Return the [X, Y] coordinate for the center point of the cell that contains the specified text.  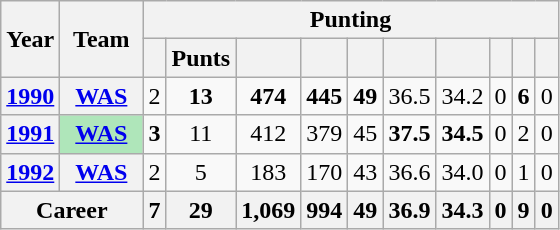
474 [268, 96]
36.9 [410, 210]
3 [154, 134]
1992 [30, 172]
994 [324, 210]
Career [72, 210]
13 [201, 96]
Punts [201, 58]
7 [154, 210]
1,069 [268, 210]
1 [524, 172]
37.5 [410, 134]
36.6 [410, 172]
379 [324, 134]
34.2 [462, 96]
34.3 [462, 210]
Year [30, 39]
45 [366, 134]
43 [366, 172]
29 [201, 210]
5 [201, 172]
445 [324, 96]
1991 [30, 134]
1990 [30, 96]
Punting [350, 20]
9 [524, 210]
11 [201, 134]
183 [268, 172]
412 [268, 134]
Team [102, 39]
170 [324, 172]
6 [524, 96]
36.5 [410, 96]
34.5 [462, 134]
34.0 [462, 172]
